Output the (X, Y) coordinate of the center of the cell containing the given text.  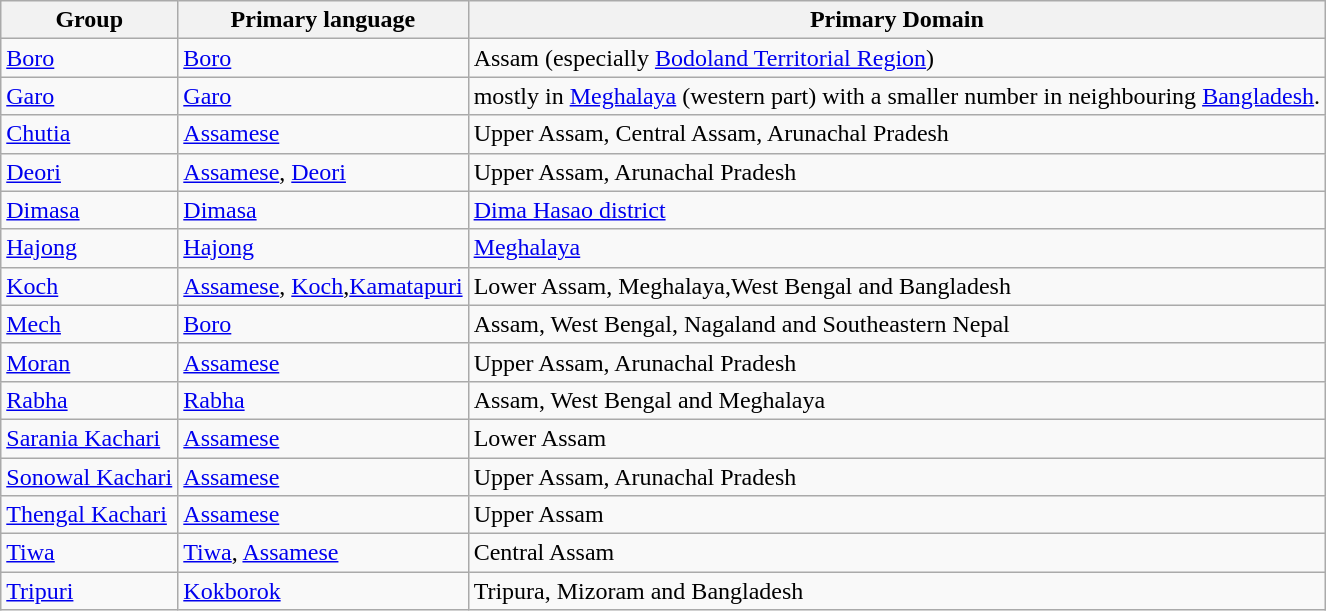
Lower Assam (897, 438)
Dima Hasao district (897, 210)
Sonowal Kachari (90, 477)
Kokborok (323, 591)
Chutia (90, 134)
Assam, West Bengal, Nagaland and Southeastern Nepal (897, 324)
Thengal Kachari (90, 515)
Lower Assam, Meghalaya,West Bengal and Bangladesh (897, 286)
Koch (90, 286)
Deori (90, 172)
Primary Domain (897, 20)
Central Assam (897, 553)
Sarania Kachari (90, 438)
Assam, West Bengal and Meghalaya (897, 400)
Tiwa, Assamese (323, 553)
Mech (90, 324)
Assamese, Deori (323, 172)
Assamese, Koch,Kamatapuri (323, 286)
Tripuri (90, 591)
Assam (especially Bodoland Territorial Region) (897, 58)
Upper Assam (897, 515)
Upper Assam, Central Assam, Arunachal Pradesh (897, 134)
Tiwa (90, 553)
Group (90, 20)
Meghalaya (897, 248)
mostly in Meghalaya (western part) with a smaller number in neighbouring Bangladesh. (897, 96)
Moran (90, 362)
Primary language (323, 20)
Tripura, Mizoram and Bangladesh (897, 591)
